Output the [X, Y] coordinate of the center of the cell containing the given text.  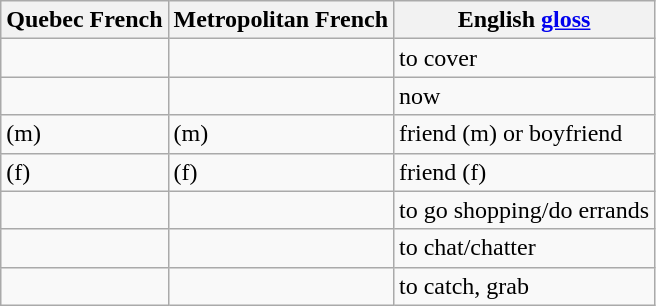
English gloss [524, 20]
to go shopping/do errands [524, 210]
Quebec French [84, 20]
to chat/chatter [524, 248]
friend (f) [524, 172]
now [524, 96]
to catch, grab [524, 286]
to cover [524, 58]
Metropolitan French [280, 20]
friend (m) or boyfriend [524, 134]
